Search for the cell housing the specified text and yield its [X, Y] center coordinate. 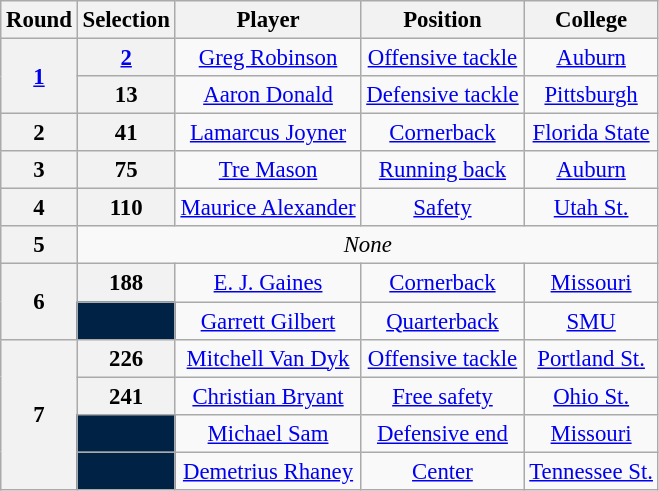
Demetrius Rhaney [268, 471]
Quarterback [442, 321]
Selection [126, 20]
6 [39, 302]
Aaron Donald [268, 95]
None [368, 245]
Player [268, 20]
Defensive tackle [442, 95]
Mitchell Van Dyk [268, 358]
Free safety [442, 396]
241 [126, 396]
5 [39, 245]
Utah St. [591, 208]
Maurice Alexander [268, 208]
226 [126, 358]
Lamarcus Joyner [268, 133]
Florida State [591, 133]
75 [126, 170]
Center [442, 471]
Tre Mason [268, 170]
110 [126, 208]
College [591, 20]
Position [442, 20]
E. J. Gaines [268, 283]
Christian Bryant [268, 396]
Safety [442, 208]
4 [39, 208]
Round [39, 20]
1 [39, 76]
Michael Sam [268, 433]
13 [126, 95]
Greg Robinson [268, 58]
7 [39, 414]
41 [126, 133]
Ohio St. [591, 396]
3 [39, 170]
Garrett Gilbert [268, 321]
Pittsburgh [591, 95]
Running back [442, 170]
SMU [591, 321]
Portland St. [591, 358]
Tennessee St. [591, 471]
Defensive end [442, 433]
188 [126, 283]
